Output the (x, y) coordinate of the center of the cell containing the given text.  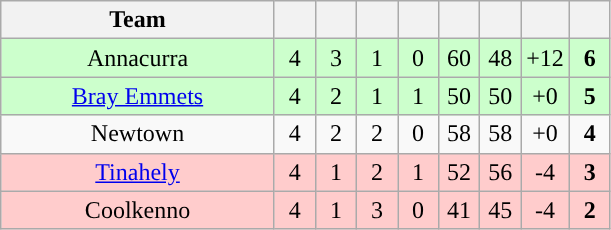
6 (590, 58)
56 (500, 172)
45 (500, 210)
Coolkenno (138, 210)
+12 (546, 58)
48 (500, 58)
Annacurra (138, 58)
Team (138, 20)
Newtown (138, 134)
60 (460, 58)
52 (460, 172)
Bray Emmets (138, 96)
5 (590, 96)
Tinahely (138, 172)
41 (460, 210)
